Capture the cell that displays the provided text and extract its (X, Y) central coordinate. 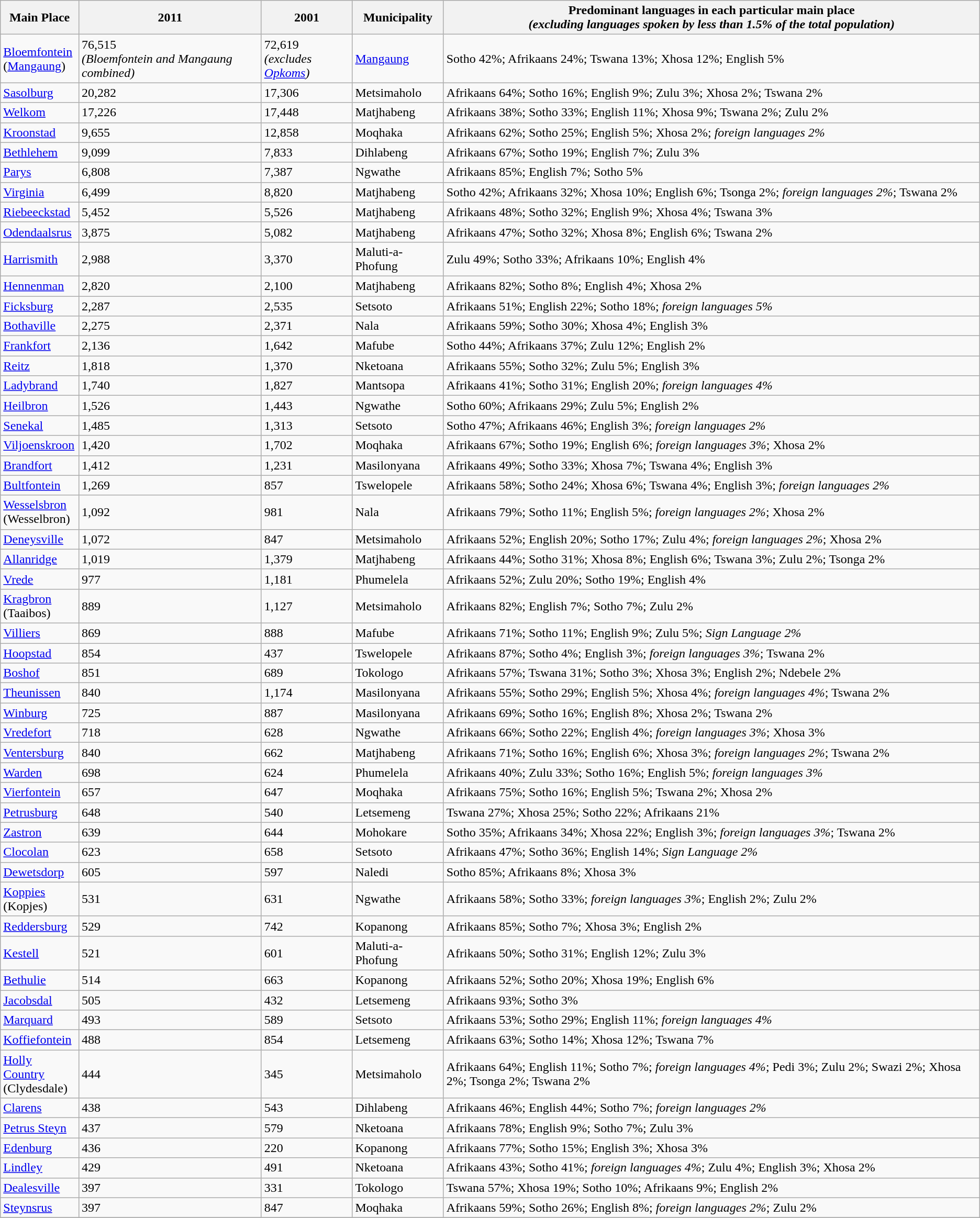
Reitz (40, 366)
Marquard (40, 1020)
493 (170, 1020)
531 (170, 899)
Afrikaans 55%; Sotho 32%; Zulu 5%; English 3% (711, 366)
Boshof (40, 673)
Afrikaans 58%; Sotho 33%; foreign languages 3%; English 2%; Zulu 2% (711, 899)
1,443 (307, 406)
2,275 (170, 326)
Afrikaans 64%; Sotho 16%; English 9%; Zulu 3%; Xhosa 2%; Tswana 2% (711, 93)
1,092 (170, 512)
Mohokare (398, 832)
597 (307, 872)
Sotho 42%; Afrikaans 24%; Tswana 13%; Xhosa 12%; English 5% (711, 59)
Mangaung (398, 59)
2,287 (170, 306)
Dealesville (40, 1188)
9,655 (170, 132)
Lindley (40, 1168)
2011 (170, 18)
6,808 (170, 172)
Heilbron (40, 406)
2,820 (170, 286)
17,226 (170, 113)
Afrikaans 71%; Sotho 11%; English 9%; Zulu 5%; Sign Language 2% (711, 633)
17,306 (307, 93)
Afrikaans 43%; Sotho 41%; foreign languages 4%; Zulu 4%; English 3%; Xhosa 2% (711, 1168)
1,420 (170, 445)
Municipality (398, 18)
2,535 (307, 306)
Afrikaans 59%; Sotho 30%; Xhosa 4%; English 3% (711, 326)
Afrikaans 44%; Sotho 31%; Xhosa 8%; English 6%; Tswana 3%; Zulu 2%; Tsonga 2% (711, 559)
Afrikaans 53%; Sotho 29%; English 11%; foreign languages 4% (711, 1020)
628 (307, 733)
Sotho 47%; Afrikaans 46%; English 3%; foreign languages 2% (711, 426)
888 (307, 633)
Edenburg (40, 1148)
1,412 (170, 465)
Naledi (398, 872)
Riebeeckstad (40, 212)
Afrikaans 50%; Sotho 31%; English 12%; Zulu 3% (711, 953)
Parys (40, 172)
Odendaalsrus (40, 232)
977 (170, 579)
Sotho 60%; Afrikaans 29%; Zulu 5%; English 2% (711, 406)
Sotho 44%; Afrikaans 37%; Zulu 12%; English 2% (711, 346)
Kragbron(Taaibos) (40, 606)
Tswana 57%; Xhosa 19%; Sotho 10%; Afrikaans 9%; English 2% (711, 1188)
2001 (307, 18)
9,099 (170, 152)
Afrikaans 87%; Sotho 4%; English 3%; foreign languages 3%; Tswana 2% (711, 653)
Winburg (40, 713)
Afrikaans 57%; Tswana 31%; Sotho 3%; Xhosa 3%; English 2%; Ndebele 2% (711, 673)
601 (307, 953)
345 (307, 1074)
529 (170, 926)
Zastron (40, 832)
Afrikaans 59%; Sotho 26%; English 8%; foreign languages 2%; Zulu 2% (711, 1208)
Harrismith (40, 259)
521 (170, 953)
1,485 (170, 426)
Warden (40, 773)
12,858 (307, 132)
Allanridge (40, 559)
639 (170, 832)
6,499 (170, 192)
624 (307, 773)
Afrikaans 78%; English 9%; Sotho 7%; Zulu 3% (711, 1128)
Afrikaans 49%; Sotho 33%; Xhosa 7%; Tswana 4%; English 3% (711, 465)
725 (170, 713)
Afrikaans 51%; English 22%; Sotho 18%; foreign languages 5% (711, 306)
889 (170, 606)
Ventersburg (40, 753)
Brandfort (40, 465)
Afrikaans 85%; Sotho 7%; Xhosa 3%; English 2% (711, 926)
2,371 (307, 326)
698 (170, 773)
2,136 (170, 346)
Vierfontein (40, 792)
Main Place (40, 18)
1,174 (307, 693)
2,988 (170, 259)
Clocolan (40, 852)
Vrede (40, 579)
Ficksburg (40, 306)
869 (170, 633)
Afrikaans 48%; Sotho 32%; English 9%; Xhosa 4%; Tswana 3% (711, 212)
Sotho 35%; Afrikaans 34%; Xhosa 22%; English 3%; foreign languages 3%; Tswana 2% (711, 832)
Sasolburg (40, 93)
Afrikaans 58%; Sotho 24%; Xhosa 6%; Tswana 4%; English 3%; foreign languages 2% (711, 485)
444 (170, 1074)
Theunissen (40, 693)
Afrikaans 40%; Zulu 33%; Sotho 16%; English 5%; foreign languages 3% (711, 773)
17,448 (307, 113)
1,313 (307, 426)
2,100 (307, 286)
Afrikaans 79%; Sotho 11%; English 5%; foreign languages 2%; Xhosa 2% (711, 512)
Viljoenskroon (40, 445)
Afrikaans 66%; Sotho 22%; English 4%; foreign languages 3%; Xhosa 3% (711, 733)
Afrikaans 93%; Sotho 3% (711, 1000)
488 (170, 1040)
648 (170, 812)
1,379 (307, 559)
Bothaville (40, 326)
Afrikaans 47%; Sotho 32%; Xhosa 8%; English 6%; Tswana 2% (711, 232)
Afrikaans 62%; Sotho 25%; English 5%; Xhosa 2%; foreign languages 2% (711, 132)
Afrikaans 47%; Sotho 36%; English 14%; Sign Language 2% (711, 852)
Jacobsdal (40, 1000)
Frankfort (40, 346)
Afrikaans 85%; English 7%; Sotho 5% (711, 172)
Afrikaans 69%; Sotho 16%; English 8%; Xhosa 2%; Tswana 2% (711, 713)
1,269 (170, 485)
Afrikaans 82%; English 7%; Sotho 7%; Zulu 2% (711, 606)
1,818 (170, 366)
981 (307, 512)
1,642 (307, 346)
Afrikaans 67%; Sotho 19%; English 6%; foreign languages 3%; Xhosa 2% (711, 445)
20,282 (170, 93)
Zulu 49%; Sotho 33%; Afrikaans 10%; English 4% (711, 259)
1,702 (307, 445)
579 (307, 1128)
Afrikaans 41%; Sotho 31%; English 20%; foreign languages 4% (711, 386)
429 (170, 1168)
589 (307, 1020)
1,231 (307, 465)
5,082 (307, 232)
76,515(Bloemfontein and Mangaung combined) (170, 59)
Afrikaans 63%; Sotho 14%; Xhosa 12%; Tswana 7% (711, 1040)
1,526 (170, 406)
Afrikaans 46%; English 44%; Sotho 7%; foreign languages 2% (711, 1108)
Petrusburg (40, 812)
Villiers (40, 633)
Afrikaans 64%; English 11%; Sotho 7%; foreign languages 4%; Pedi 3%; Zulu 2%; Swazi 2%; Xhosa 2%; Tsonga 2%; Tswana 2% (711, 1074)
Afrikaans 38%; Sotho 33%; English 11%; Xhosa 9%; Tswana 2%; Zulu 2% (711, 113)
1,740 (170, 386)
7,833 (307, 152)
Afrikaans 75%; Sotho 16%; English 5%; Tswana 2%; Xhosa 2% (711, 792)
Sotho 42%; Afrikaans 32%; Xhosa 10%; English 6%; Tsonga 2%; foreign languages 2%; Tswana 2% (711, 192)
Wesselsbron(Wesselbron) (40, 512)
Dewetsdorp (40, 872)
Deneysville (40, 539)
Afrikaans 52%; Zulu 20%; Sotho 19%; English 4% (711, 579)
Clarens (40, 1108)
887 (307, 713)
3,370 (307, 259)
505 (170, 1000)
7,387 (307, 172)
Afrikaans 52%; English 20%; Sotho 17%; Zulu 4%; foreign languages 2%; Xhosa 2% (711, 539)
514 (170, 980)
Afrikaans 71%; Sotho 16%; English 6%; Xhosa 3%; foreign languages 2%; Tswana 2% (711, 753)
Bloemfontein(Mangaung) (40, 59)
438 (170, 1108)
Sotho 85%; Afrikaans 8%; Xhosa 3% (711, 872)
5,452 (170, 212)
857 (307, 485)
8,820 (307, 192)
1,072 (170, 539)
718 (170, 733)
Reddersburg (40, 926)
Afrikaans 82%; Sotho 8%; English 4%; Xhosa 2% (711, 286)
Welkom (40, 113)
Bethlehem (40, 152)
605 (170, 872)
Afrikaans 77%; Sotho 15%; English 3%; Xhosa 3% (711, 1148)
Petrus Steyn (40, 1128)
1,181 (307, 579)
432 (307, 1000)
Ladybrand (40, 386)
Kestell (40, 953)
Kroonstad (40, 132)
Steynsrus (40, 1208)
631 (307, 899)
623 (170, 852)
Holly Country(Clydesdale) (40, 1074)
657 (170, 792)
72,619(excludes Opkoms) (307, 59)
1,127 (307, 606)
220 (307, 1148)
689 (307, 673)
5,526 (307, 212)
Koppies(Kopjes) (40, 899)
Afrikaans 52%; Sotho 20%; Xhosa 19%; English 6% (711, 980)
3,875 (170, 232)
Senekal (40, 426)
662 (307, 753)
540 (307, 812)
491 (307, 1168)
1,827 (307, 386)
436 (170, 1148)
Predominant languages in each particular main place(excluding languages spoken by less than 1.5% of the total population) (711, 18)
1,370 (307, 366)
644 (307, 832)
851 (170, 673)
Mantsopa (398, 386)
647 (307, 792)
1,019 (170, 559)
742 (307, 926)
Bultfontein (40, 485)
658 (307, 852)
Bethulie (40, 980)
Hoopstad (40, 653)
Afrikaans 55%; Sotho 29%; English 5%; Xhosa 4%; foreign languages 4%; Tswana 2% (711, 693)
Afrikaans 67%; Sotho 19%; English 7%; Zulu 3% (711, 152)
Hennenman (40, 286)
663 (307, 980)
Koffiefontein (40, 1040)
543 (307, 1108)
Vredefort (40, 733)
331 (307, 1188)
Tswana 27%; Xhosa 25%; Sotho 22%; Afrikaans 21% (711, 812)
Virginia (40, 192)
